Output the (X, Y) coordinate of the center of the cell containing the given text.  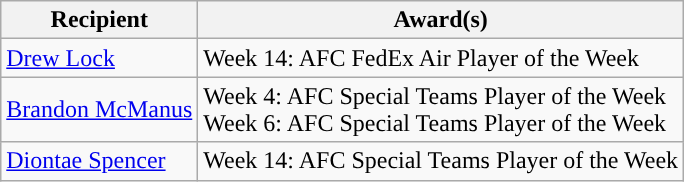
Week 14: AFC FedEx Air Player of the Week (441, 58)
Drew Lock (100, 58)
Recipient (100, 20)
Brandon McManus (100, 110)
Award(s) (441, 20)
Week 14: AFC Special Teams Player of the Week (441, 161)
Week 4: AFC Special Teams Player of the WeekWeek 6: AFC Special Teams Player of the Week (441, 110)
Diontae Spencer (100, 161)
